Identify which cell holds the provided text, then report its [x, y] central coordinate. 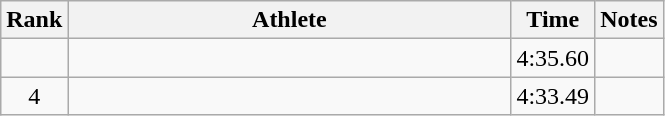
Athlete [290, 20]
4 [34, 96]
4:33.49 [553, 96]
Notes [629, 20]
Time [553, 20]
4:35.60 [553, 58]
Rank [34, 20]
